Locate the cell with the specified text and output its (X, Y) center coordinate. 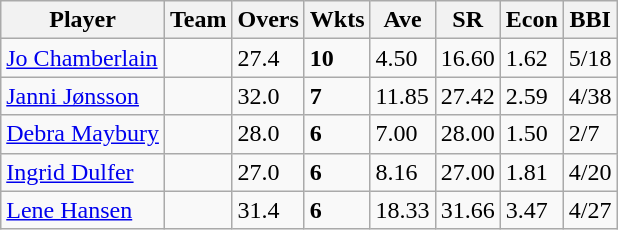
Wkts (337, 20)
32.0 (268, 96)
Jo Chamberlain (83, 58)
1.81 (532, 172)
5/18 (590, 58)
27.42 (468, 96)
3.47 (532, 210)
27.0 (268, 172)
1.50 (532, 134)
7.00 (402, 134)
Econ (532, 20)
28.0 (268, 134)
27.4 (268, 58)
31.4 (268, 210)
BBI (590, 20)
1.62 (532, 58)
Team (198, 20)
11.85 (402, 96)
2/7 (590, 134)
28.00 (468, 134)
27.00 (468, 172)
2.59 (532, 96)
Overs (268, 20)
Janni Jønsson (83, 96)
4/38 (590, 96)
Ingrid Dulfer (83, 172)
7 (337, 96)
4.50 (402, 58)
10 (337, 58)
SR (468, 20)
4/27 (590, 210)
Debra Maybury (83, 134)
Ave (402, 20)
4/20 (590, 172)
31.66 (468, 210)
Lene Hansen (83, 210)
16.60 (468, 58)
Player (83, 20)
18.33 (402, 210)
8.16 (402, 172)
